Scan for the cell matching the given text and deliver its (x, y) coordinate at center. 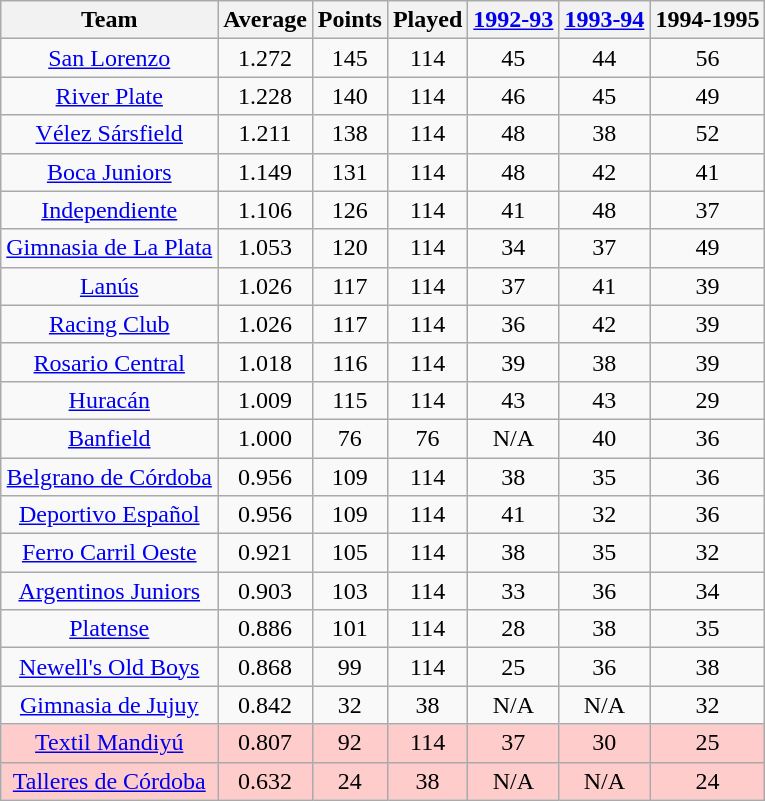
Rosario Central (110, 362)
Played (427, 20)
Huracán (110, 400)
40 (604, 438)
52 (708, 134)
Gimnasia de La Plata (110, 248)
Average (266, 20)
0.921 (266, 553)
1.009 (266, 400)
120 (350, 248)
1.272 (266, 58)
101 (350, 629)
River Plate (110, 96)
0.868 (266, 667)
Gimnasia de Jujuy (110, 705)
Banfield (110, 438)
0.632 (266, 781)
103 (350, 591)
Boca Juniors (110, 172)
0.807 (266, 743)
Belgrano de Córdoba (110, 477)
116 (350, 362)
0.842 (266, 705)
Platense (110, 629)
Points (350, 20)
29 (708, 400)
92 (350, 743)
Racing Club (110, 324)
28 (514, 629)
138 (350, 134)
1.000 (266, 438)
Textil Mandiyú (110, 743)
1.106 (266, 210)
105 (350, 553)
44 (604, 58)
1.018 (266, 362)
140 (350, 96)
San Lorenzo (110, 58)
145 (350, 58)
115 (350, 400)
99 (350, 667)
Talleres de Córdoba (110, 781)
Ferro Carril Oeste (110, 553)
0.886 (266, 629)
Newell's Old Boys (110, 667)
56 (708, 58)
Team (110, 20)
1.211 (266, 134)
Vélez Sársfield (110, 134)
1.149 (266, 172)
Deportivo Español (110, 515)
131 (350, 172)
30 (604, 743)
0.903 (266, 591)
1994-1995 (708, 20)
126 (350, 210)
Lanús (110, 286)
33 (514, 591)
1.228 (266, 96)
Argentinos Juniors (110, 591)
1.053 (266, 248)
Independiente (110, 210)
1993-94 (604, 20)
1992-93 (514, 20)
46 (514, 96)
